Scan for the cell matching the given text and deliver its [X, Y] coordinate at center. 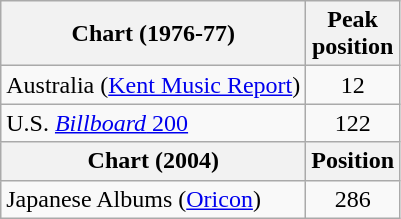
286 [353, 199]
122 [353, 123]
12 [353, 85]
U.S. Billboard 200 [154, 123]
Peakposition [353, 34]
Japanese Albums (Oricon) [154, 199]
Chart (1976-77) [154, 34]
Australia (Kent Music Report) [154, 85]
Position [353, 161]
Chart (2004) [154, 161]
